Return (x, y) of the center of cell containing provided text 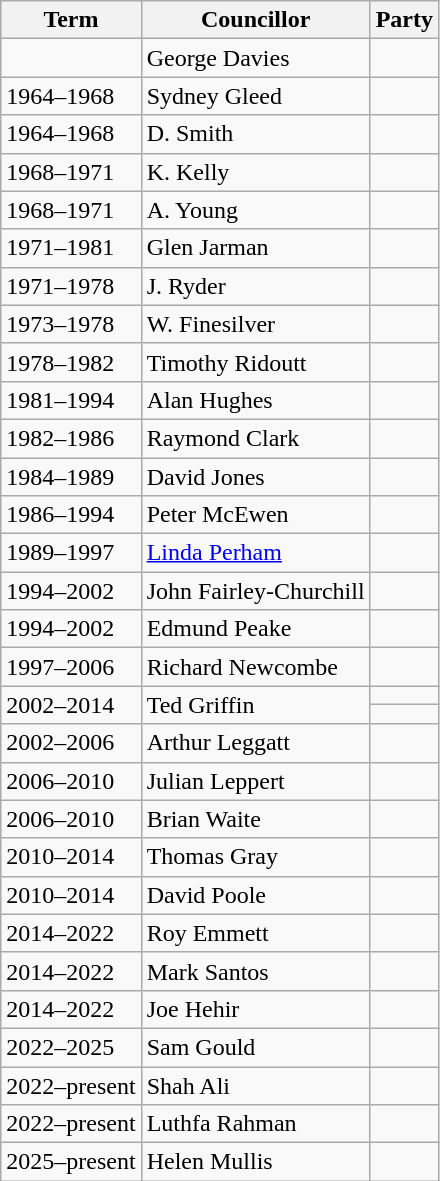
Raymond Clark (256, 438)
Brian Waite (256, 819)
Luthfa Rahman (256, 1124)
Ted Griffin (256, 705)
J. Ryder (256, 286)
Councillor (256, 20)
Roy Emmett (256, 933)
1971–1978 (71, 286)
John Fairley-Churchill (256, 591)
Arthur Leggatt (256, 743)
2025–present (71, 1162)
D. Smith (256, 134)
2022–2025 (71, 1047)
K. Kelly (256, 172)
Mark Santos (256, 971)
Richard Newcombe (256, 667)
Edmund Peake (256, 629)
W. Finesilver (256, 324)
Thomas Gray (256, 857)
Linda Perham (256, 553)
George Davies (256, 58)
David Poole (256, 895)
1982–1986 (71, 438)
2002–2014 (71, 705)
Helen Mullis (256, 1162)
1971–1981 (71, 248)
Sam Gould (256, 1047)
1984–1989 (71, 477)
1981–1994 (71, 400)
Alan Hughes (256, 400)
Shah Ali (256, 1085)
Julian Leppert (256, 781)
Party (404, 20)
1989–1997 (71, 553)
Sydney Gleed (256, 96)
2002–2006 (71, 743)
David Jones (256, 477)
Term (71, 20)
1997–2006 (71, 667)
1973–1978 (71, 324)
1986–1994 (71, 515)
Joe Hehir (256, 1009)
Peter McEwen (256, 515)
A. Young (256, 210)
Timothy Ridoutt (256, 362)
Glen Jarman (256, 248)
1978–1982 (71, 362)
